Return the (x, y) coordinate for the center point of the cell that contains the specified text.  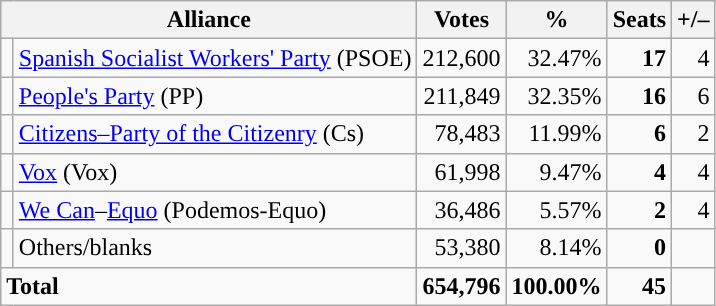
9.47% (556, 172)
Citizens–Party of the Citizenry (Cs) (215, 134)
Spanish Socialist Workers' Party (PSOE) (215, 58)
11.99% (556, 134)
Others/blanks (215, 248)
We Can–Equo (Podemos-Equo) (215, 210)
36,486 (462, 210)
654,796 (462, 286)
Seats (639, 20)
78,483 (462, 134)
8.14% (556, 248)
+/– (694, 20)
16 (639, 96)
211,849 (462, 96)
100.00% (556, 286)
Alliance (209, 20)
53,380 (462, 248)
45 (639, 286)
17 (639, 58)
32.47% (556, 58)
61,998 (462, 172)
0 (639, 248)
% (556, 20)
5.57% (556, 210)
Total (209, 286)
Votes (462, 20)
Vox (Vox) (215, 172)
People's Party (PP) (215, 96)
212,600 (462, 58)
32.35% (556, 96)
